Locate the cell with the specified text and output its (X, Y) center coordinate. 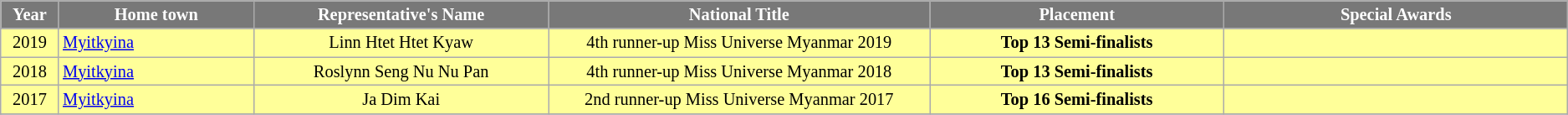
2017 (30, 99)
4th runner-up Miss Universe Myanmar 2018 (739, 71)
2nd runner-up Miss Universe Myanmar 2017 (739, 99)
Representative's Name (401, 14)
Linn Htet Htet Kyaw (401, 43)
National Title (739, 14)
Home town (156, 14)
Placement (1077, 14)
4th runner-up Miss Universe Myanmar 2019 (739, 43)
Year (30, 14)
Special Awards (1397, 14)
Top 16 Semi-finalists (1077, 99)
2019 (30, 43)
Ja Dim Kai (401, 99)
2018 (30, 71)
Roslynn Seng Nu Nu Pan (401, 71)
